Extract the (x, y) coordinate from the center of the cell holding the provided text.  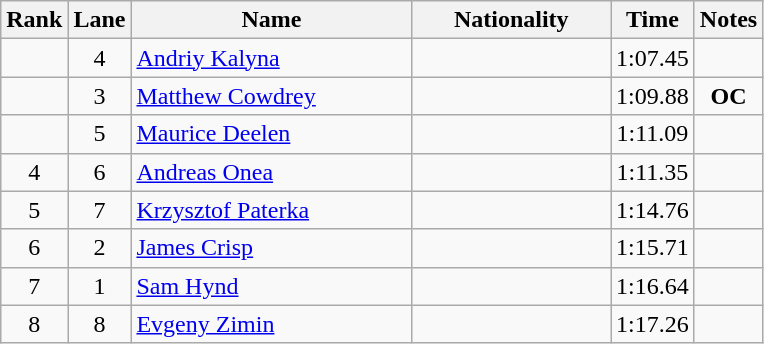
Nationality (512, 20)
1:11.09 (653, 134)
1:11.35 (653, 172)
Notes (728, 20)
1:09.88 (653, 96)
Time (653, 20)
1:15.71 (653, 248)
1:17.26 (653, 324)
Matthew Cowdrey (272, 96)
1:14.76 (653, 210)
Lane (100, 20)
Krzysztof Paterka (272, 210)
1 (100, 286)
Evgeny Zimin (272, 324)
2 (100, 248)
1:16.64 (653, 286)
James Crisp (272, 248)
1:07.45 (653, 58)
Sam Hynd (272, 286)
3 (100, 96)
Andriy Kalyna (272, 58)
OC (728, 96)
Andreas Onea (272, 172)
Maurice Deelen (272, 134)
Name (272, 20)
Rank (34, 20)
